Identify which cell holds the provided text, then report its [X, Y] central coordinate. 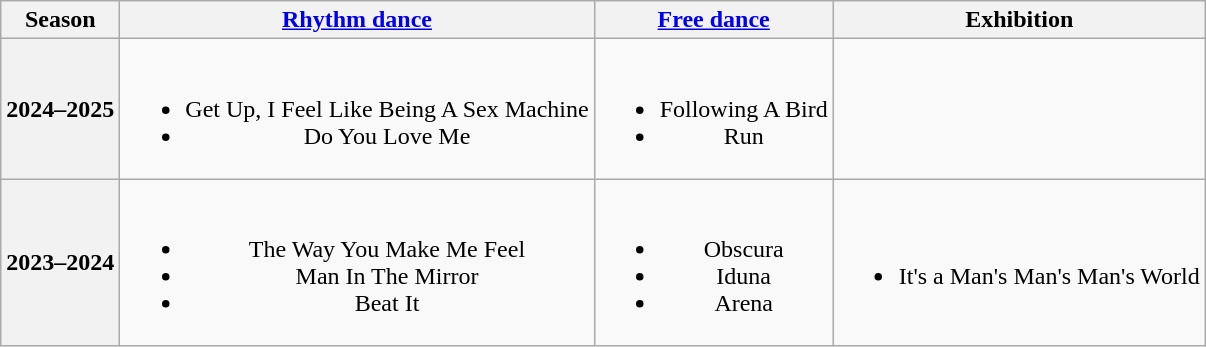
Following A Bird Run [714, 109]
Obscura Iduna Arena [714, 262]
Free dance [714, 20]
Exhibition [1019, 20]
2023–2024 [60, 262]
It's a Man's Man's Man's World [1019, 262]
Season [60, 20]
Rhythm dance [357, 20]
The Way You Make Me Feel Man In The Mirror Beat It [357, 262]
2024–2025 [60, 109]
Get Up, I Feel Like Being A Sex Machine Do You Love Me [357, 109]
